Scan for the cell matching the given text and deliver its (x, y) coordinate at center. 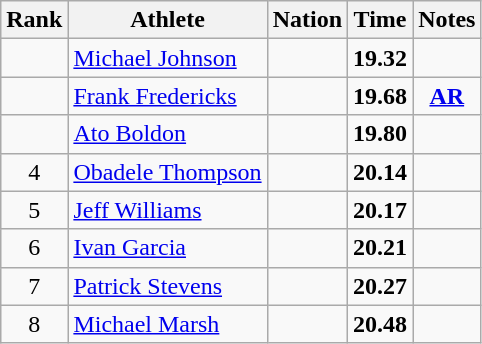
19.68 (380, 96)
Michael Johnson (168, 58)
Athlete (168, 20)
Ivan Garcia (168, 248)
Ato Boldon (168, 134)
19.32 (380, 58)
20.27 (380, 286)
6 (34, 248)
20.21 (380, 248)
Nation (307, 20)
Notes (447, 20)
20.48 (380, 324)
5 (34, 210)
Patrick Stevens (168, 286)
Obadele Thompson (168, 172)
Jeff Williams (168, 210)
Michael Marsh (168, 324)
Frank Fredericks (168, 96)
7 (34, 286)
Rank (34, 20)
20.14 (380, 172)
4 (34, 172)
8 (34, 324)
Time (380, 20)
AR (447, 96)
19.80 (380, 134)
20.17 (380, 210)
